Provide the (X, Y) coordinate of the cell's center where the given text is located.  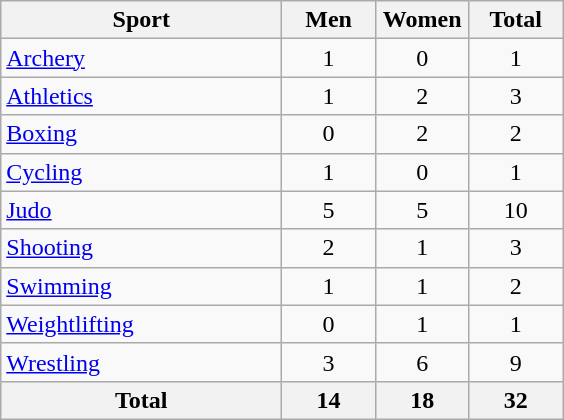
6 (422, 362)
10 (516, 210)
Cycling (142, 172)
Judo (142, 210)
Boxing (142, 134)
9 (516, 362)
Archery (142, 58)
18 (422, 400)
Swimming (142, 286)
14 (329, 400)
Wrestling (142, 362)
Sport (142, 20)
Weightlifting (142, 324)
32 (516, 400)
Women (422, 20)
Shooting (142, 248)
Men (329, 20)
Athletics (142, 96)
